Return the (X, Y) coordinate for the center point of the cell that contains the specified text.  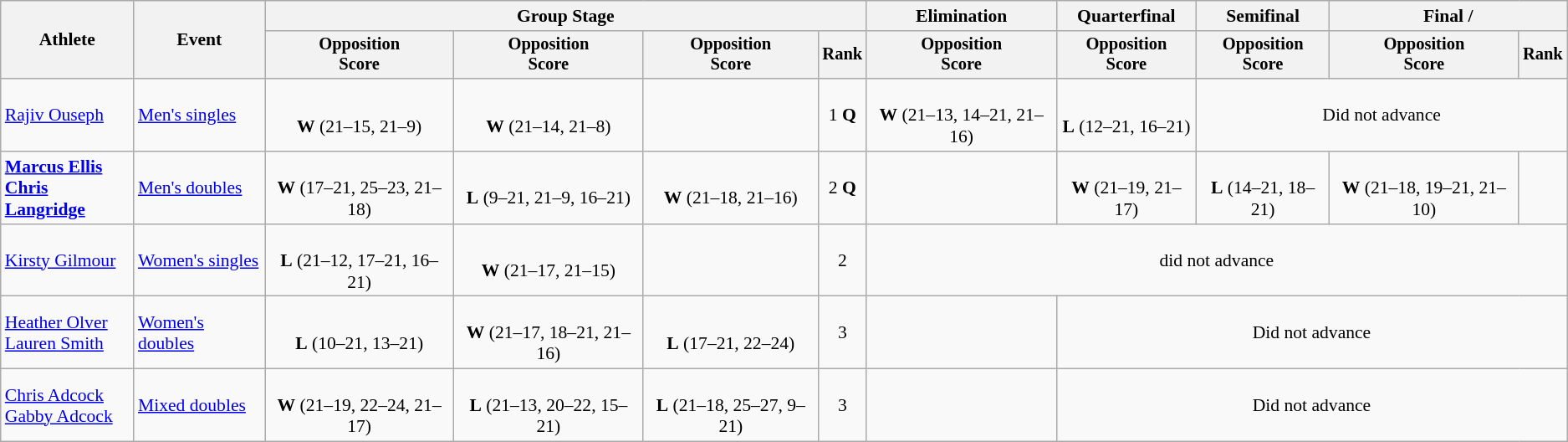
Event (199, 40)
Elimination (962, 16)
Mixed doubles (199, 405)
L (9–21, 21–9, 16–21) (549, 188)
Athlete (67, 40)
Final / (1448, 16)
Quarterfinal (1126, 16)
Kirsty Gilmour (67, 261)
W (17–21, 25–23, 21–18) (360, 188)
did not advance (1217, 261)
L (14–21, 18–21) (1263, 188)
L (21–12, 17–21, 16–21) (360, 261)
W (21–15, 21–9) (360, 116)
Women's singles (199, 261)
L (21–18, 25–27, 9–21) (731, 405)
Semifinal (1263, 16)
Rajiv Ouseph (67, 116)
Chris AdcockGabby Adcock (67, 405)
Group Stage (566, 16)
Marcus EllisChris Langridge (67, 188)
Heather OlverLauren Smith (67, 333)
2 Q (843, 188)
W (21–14, 21–8) (549, 116)
Men's doubles (199, 188)
W (21–17, 21–15) (549, 261)
L (21–13, 20–22, 15–21) (549, 405)
W (21–13, 14–21, 21–16) (962, 116)
L (10–21, 13–21) (360, 333)
Men's singles (199, 116)
W (21–17, 18–21, 21–16) (549, 333)
W (21–18, 19–21, 21–10) (1424, 188)
L (17–21, 22–24) (731, 333)
W (21–19, 21–17) (1126, 188)
1 Q (843, 116)
L (12–21, 16–21) (1126, 116)
2 (843, 261)
W (21–19, 22–24, 21–17) (360, 405)
W (21–18, 21–16) (731, 188)
Women's doubles (199, 333)
